Find where the given text appears and provide that cell's center as (X, Y) coordinate. 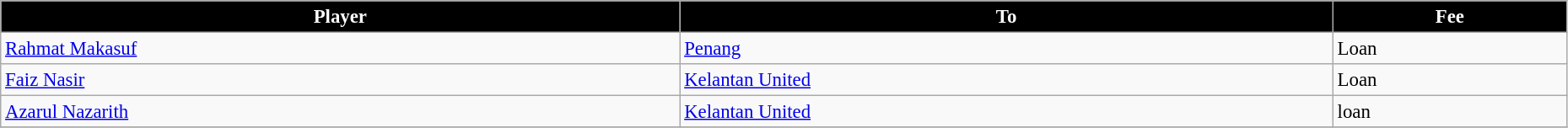
Fee (1449, 17)
loan (1449, 112)
To (1006, 17)
Rahmat Makasuf (341, 49)
Faiz Nasir (341, 80)
Player (341, 17)
Azarul Nazarith (341, 112)
Penang (1006, 49)
